Identify which cell holds the provided text, then report its [X, Y] central coordinate. 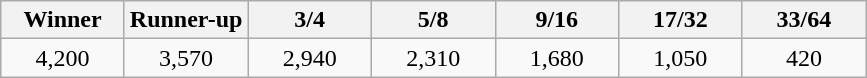
Runner-up [186, 20]
2,940 [310, 58]
1,050 [681, 58]
17/32 [681, 20]
1,680 [557, 58]
5/8 [433, 20]
4,200 [63, 58]
2,310 [433, 58]
3/4 [310, 20]
Winner [63, 20]
3,570 [186, 58]
33/64 [804, 20]
9/16 [557, 20]
420 [804, 58]
